Identify which cell holds the provided text, then report its (X, Y) central coordinate. 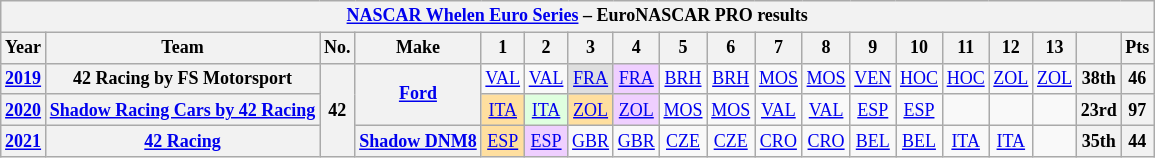
1 (502, 48)
38th (1098, 78)
VEN (873, 78)
9 (873, 48)
2020 (24, 110)
7 (779, 48)
2021 (24, 140)
No. (338, 48)
Team (182, 48)
46 (1138, 78)
42 Racing by FS Motorsport (182, 78)
3 (591, 48)
Year (24, 48)
Shadow DNM8 (418, 140)
Ford (418, 94)
42 Racing (182, 140)
12 (1011, 48)
NASCAR Whelen Euro Series – EuroNASCAR PRO results (578, 16)
2019 (24, 78)
6 (731, 48)
Shadow Racing Cars by 42 Racing (182, 110)
2 (546, 48)
42 (338, 110)
11 (966, 48)
8 (826, 48)
13 (1055, 48)
4 (636, 48)
5 (683, 48)
10 (920, 48)
97 (1138, 110)
35th (1098, 140)
44 (1138, 140)
23rd (1098, 110)
Pts (1138, 48)
Make (418, 48)
